Pinpoint the cell where the given text exists, returning its (X, Y) midpoint coordinate. 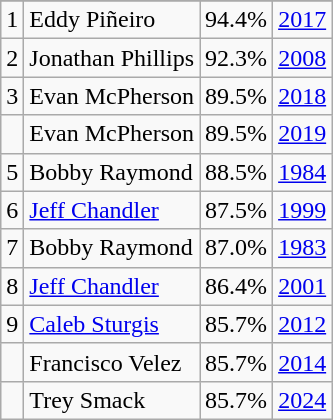
2017 (302, 20)
2008 (302, 58)
92.3% (236, 58)
5 (12, 172)
6 (12, 210)
2024 (302, 400)
Jonathan Phillips (112, 58)
94.4% (236, 20)
86.4% (236, 286)
1 (12, 20)
2018 (302, 96)
2012 (302, 324)
1984 (302, 172)
2 (12, 58)
1983 (302, 248)
2001 (302, 286)
Caleb Sturgis (112, 324)
9 (12, 324)
2019 (302, 134)
Francisco Velez (112, 362)
7 (12, 248)
Trey Smack (112, 400)
87.5% (236, 210)
Eddy Piñeiro (112, 20)
88.5% (236, 172)
8 (12, 286)
1999 (302, 210)
3 (12, 96)
87.0% (236, 248)
2014 (302, 362)
